Identify which cell holds the provided text, then report its (x, y) central coordinate. 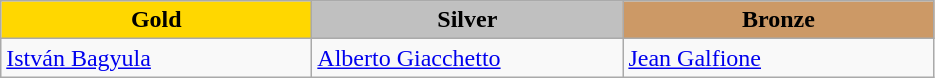
Bronze (778, 20)
Alberto Giacchetto (468, 58)
István Bagyula (156, 58)
Jean Galfione (778, 58)
Silver (468, 20)
Gold (156, 20)
